For the text-containing cell, return its midpoint in (x, y) coordinate format. 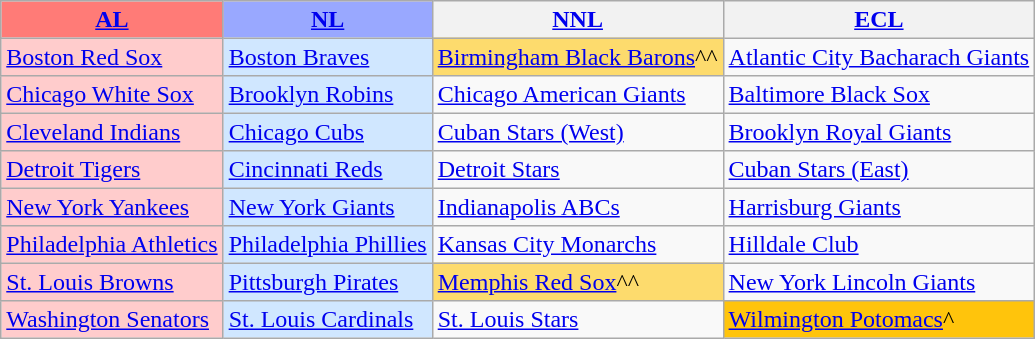
St. Louis Cardinals (328, 318)
Atlantic City Bacharach Giants (879, 56)
Detroit Tigers (112, 170)
Harrisburg Giants (879, 206)
Chicago American Giants (578, 94)
ECL (879, 20)
Indianapolis ABCs (578, 206)
Washington Senators (112, 318)
New York Giants (328, 206)
Birmingham Black Barons^^ (578, 56)
Wilmington Potomacs^ (879, 318)
AL (112, 20)
Philadelphia Athletics (112, 244)
Memphis Red Sox^^ (578, 282)
New York Yankees (112, 206)
Chicago White Sox (112, 94)
New York Lincoln Giants (879, 282)
Detroit Stars (578, 170)
NL (328, 20)
Baltimore Black Sox (879, 94)
Boston Red Sox (112, 56)
Boston Braves (328, 56)
Philadelphia Phillies (328, 244)
Cincinnati Reds (328, 170)
Brooklyn Royal Giants (879, 132)
Chicago Cubs (328, 132)
St. Louis Stars (578, 318)
Kansas City Monarchs (578, 244)
Cleveland Indians (112, 132)
Hilldale Club (879, 244)
Brooklyn Robins (328, 94)
Pittsburgh Pirates (328, 282)
NNL (578, 20)
Cuban Stars (East) (879, 170)
Cuban Stars (West) (578, 132)
St. Louis Browns (112, 282)
